From the cell containing the given text, extract its center point as (x, y) coordinate. 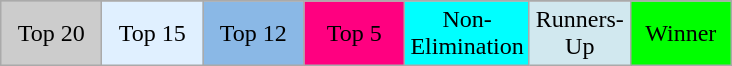
Top 5 (354, 34)
Top 12 (254, 34)
Winner (680, 34)
Top 15 (152, 34)
Non-Elimination (467, 34)
Runners-Up (580, 34)
Top 20 (52, 34)
